Extract the [X, Y] coordinate from the center of the cell holding the provided text.  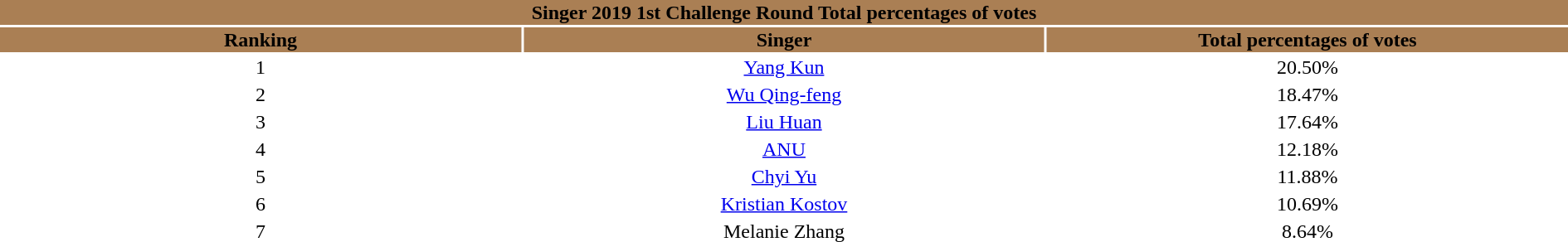
20.50% [1307, 67]
Wu Qing-feng [784, 94]
4 [261, 149]
10.69% [1307, 204]
ANU [784, 149]
Singer 2019 1st Challenge Round Total percentages of votes [784, 12]
6 [261, 204]
1 [261, 67]
Total percentages of votes [1307, 40]
2 [261, 94]
17.64% [1307, 122]
3 [261, 122]
18.47% [1307, 94]
Chyi Yu [784, 177]
Yang Kun [784, 67]
Liu Huan [784, 122]
5 [261, 177]
Singer [784, 40]
12.18% [1307, 149]
11.88% [1307, 177]
Ranking [261, 40]
Kristian Kostov [784, 204]
